Detect which cell encompasses the target text, then output its (X, Y) center coordinate. 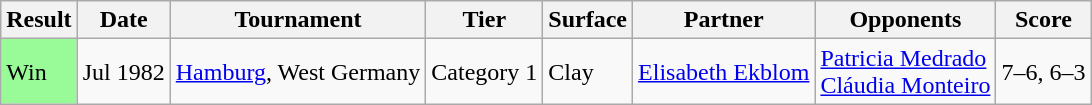
Score (1044, 20)
Category 1 (484, 72)
Tournament (298, 20)
Elisabeth Ekblom (724, 72)
Jul 1982 (124, 72)
Patricia Medrado Cláudia Monteiro (906, 72)
Clay (588, 72)
Tier (484, 20)
Hamburg, West Germany (298, 72)
Date (124, 20)
Surface (588, 20)
Result (39, 20)
Opponents (906, 20)
Win (39, 72)
7–6, 6–3 (1044, 72)
Partner (724, 20)
